For the text-containing cell, return its midpoint in [x, y] coordinate format. 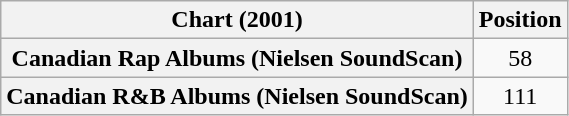
58 [520, 58]
Chart (2001) [238, 20]
Canadian Rap Albums (Nielsen SoundScan) [238, 58]
Position [520, 20]
111 [520, 96]
Canadian R&B Albums (Nielsen SoundScan) [238, 96]
